Search for the cell housing the specified text and yield its (X, Y) center coordinate. 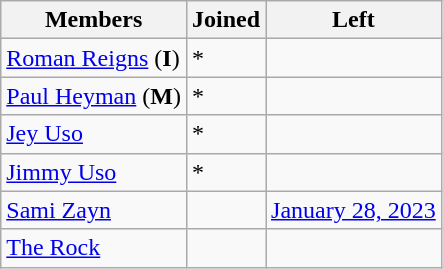
Left (354, 20)
Joined (226, 20)
Jey Uso (94, 134)
The Rock (94, 248)
January 28, 2023 (354, 210)
Sami Zayn (94, 210)
Paul Heyman (M) (94, 96)
Roman Reigns (I) (94, 58)
Members (94, 20)
Jimmy Uso (94, 172)
